Pinpoint the cell where the given text exists, returning its [x, y] midpoint coordinate. 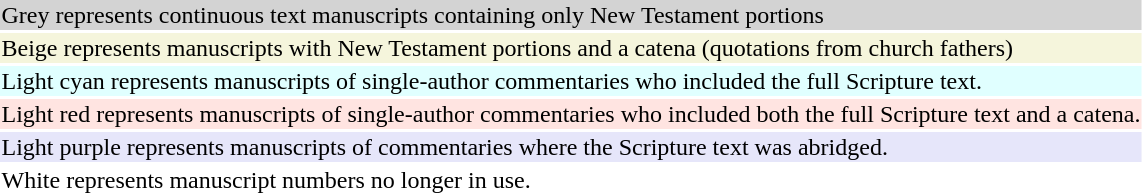
Light red represents manuscripts of single-author commentaries who included both the full Scripture text and a catena. [571, 114]
White represents manuscript numbers no longer in use. [571, 180]
Beige represents manuscripts with New Testament portions and a catena (quotations from church fathers) [571, 48]
Light purple represents manuscripts of commentaries where the Scripture text was abridged. [571, 147]
Light cyan represents manuscripts of single-author commentaries who included the full Scripture text. [571, 81]
Grey represents continuous text manuscripts containing only New Testament portions [571, 15]
